Pinpoint the cell where the given text exists, returning its (x, y) midpoint coordinate. 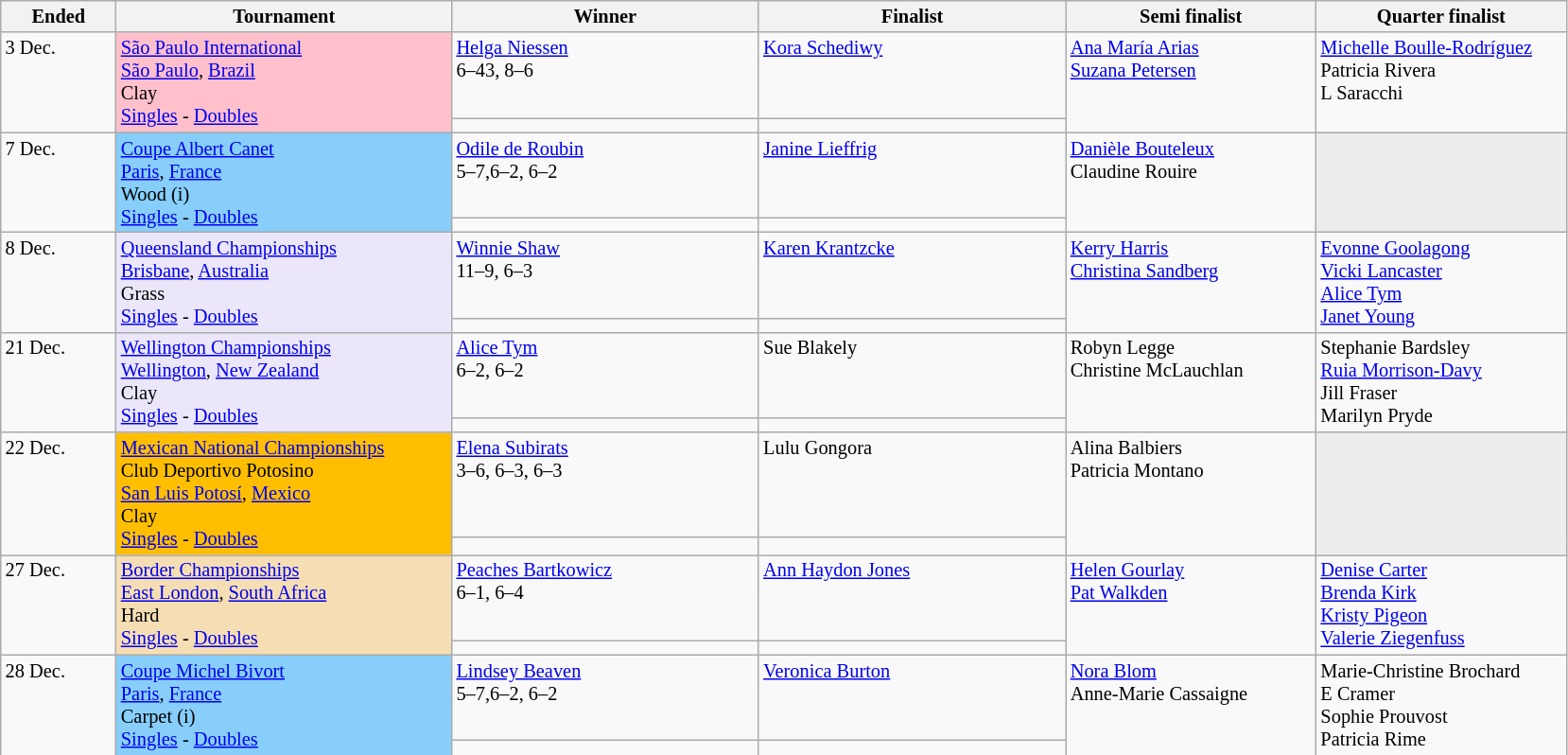
Peaches Bartkowicz6–1, 6–4 (605, 597)
Veronica Burton (912, 697)
Evonne Goolagong Vicki Lancaster Alice Tym Janet Young (1441, 282)
Odile de Roubin5–7,6–2, 6–2 (605, 175)
Denise Carter Brenda Kirk Kristy Pigeon Valerie Ziegenfuss (1441, 605)
Coupe Albert Canet Paris, FranceWood (i)Singles - Doubles (284, 183)
Kerry Harris Christina Sandberg (1192, 282)
Helga Niessen6–43, 8–6 (605, 75)
Coupe Michel Bivort Paris, FranceCarpet (i)Singles - Doubles (284, 705)
Stephanie Bardsley Ruia Morrison-Davy Jill Fraser Marilyn Pryde (1441, 382)
Quarter finalist (1441, 16)
Janine Lieffrig (912, 175)
Border Championships East London, South AfricaHardSingles - Doubles (284, 605)
Finalist (912, 16)
3 Dec. (59, 82)
Sue Blakely (912, 375)
Lulu Gongora (912, 484)
Winnie Shaw11–9, 6–3 (605, 274)
Marie-Christine Brochard E Cramer Sophie Prouvost Patricia Rime (1441, 705)
Nora Blom Anne-Marie Cassaigne (1192, 705)
Ana María Arias Suzana Petersen (1192, 82)
Michelle Boulle-Rodríguez Patricia Rivera L Saracchi (1441, 82)
Kora Schediwy (912, 75)
Winner (605, 16)
São Paulo InternationalSão Paulo, BrazilClaySingles - Doubles (284, 82)
21 Dec. (59, 382)
Alice Tym6–2, 6–2 (605, 375)
Tournament (284, 16)
Helen Gourlay Pat Walkden (1192, 605)
8 Dec. (59, 282)
22 Dec. (59, 494)
27 Dec. (59, 605)
28 Dec. (59, 705)
Queensland ChampionshipsBrisbane, AustraliaGrassSingles - Doubles (284, 282)
Robyn Legge Christine McLauchlan (1192, 382)
Semi finalist (1192, 16)
Wellington ChampionshipsWellington, New ZealandClaySingles - Doubles (284, 382)
Ann Haydon Jones (912, 597)
Lindsey Beaven5–7,6–2, 6–2 (605, 697)
Ended (59, 16)
Mexican National Championships Club Deportivo Potosino San Luis Potosí, MexicoClaySingles - Doubles (284, 494)
Alina Balbiers Patricia Montano (1192, 494)
Elena Subirats3–6, 6–3, 6–3 (605, 484)
Danièle Bouteleux Claudine Rouire (1192, 183)
7 Dec. (59, 183)
Karen Krantzcke (912, 274)
